Search for the cell housing the specified text and yield its (x, y) center coordinate. 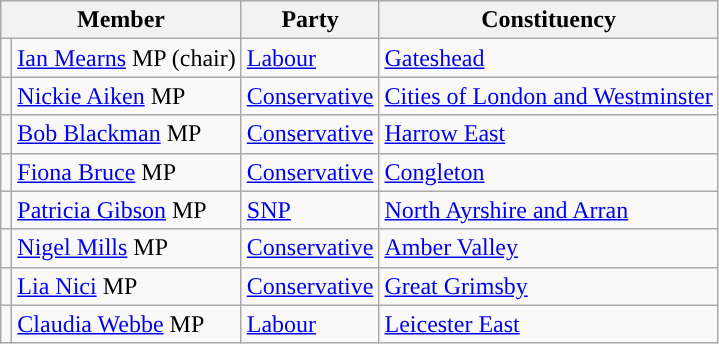
Congleton (548, 172)
Constituency (548, 20)
Gateshead (548, 58)
Great Grimsby (548, 286)
Nigel Mills MP (126, 248)
Fiona Bruce MP (126, 172)
Party (310, 20)
Lia Nici MP (126, 286)
Nickie Aiken MP (126, 96)
Ian Mearns MP (chair) (126, 58)
Leicester East (548, 324)
North Ayrshire and Arran (548, 210)
Claudia Webbe MP (126, 324)
Harrow East (548, 134)
Member (122, 20)
Patricia Gibson MP (126, 210)
SNP (310, 210)
Bob Blackman MP (126, 134)
Amber Valley (548, 248)
Cities of London and Westminster (548, 96)
